Search for the cell housing the specified text and yield its (x, y) center coordinate. 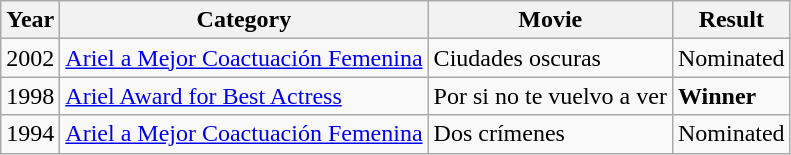
Year (30, 20)
Ciudades oscuras (550, 58)
1994 (30, 134)
2002 (30, 58)
Dos crímenes (550, 134)
Category (244, 20)
1998 (30, 96)
Ariel Award for Best Actress (244, 96)
Result (731, 20)
Por si no te vuelvo a ver (550, 96)
Movie (550, 20)
Winner (731, 96)
